For the text-containing cell, return its midpoint in (x, y) coordinate format. 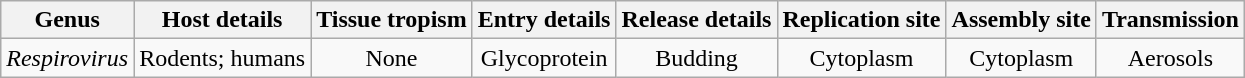
None (392, 58)
Release details (696, 20)
Host details (222, 20)
Assembly site (1021, 20)
Entry details (544, 20)
Rodents; humans (222, 58)
Aerosols (1170, 58)
Transmission (1170, 20)
Glycoprotein (544, 58)
Respirovirus (68, 58)
Budding (696, 58)
Genus (68, 20)
Tissue tropism (392, 20)
Replication site (862, 20)
